Locate the cell with the specified text and output its (X, Y) center coordinate. 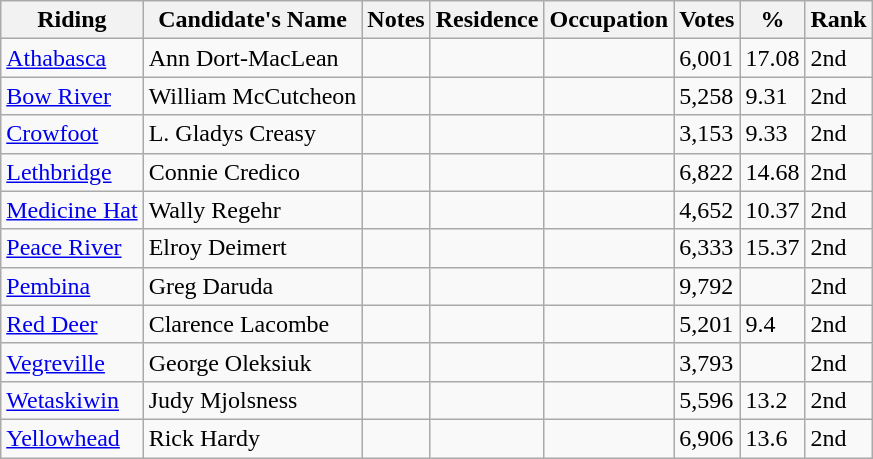
Bow River (72, 96)
6,906 (707, 438)
Judy Mjolsness (252, 400)
Votes (707, 20)
% (772, 20)
Red Deer (72, 324)
Connie Credico (252, 172)
Crowfoot (72, 134)
5,258 (707, 96)
13.6 (772, 438)
George Oleksiuk (252, 362)
William McCutcheon (252, 96)
17.08 (772, 58)
Riding (72, 20)
Vegreville (72, 362)
9.4 (772, 324)
6,822 (707, 172)
14.68 (772, 172)
L. Gladys Creasy (252, 134)
4,652 (707, 210)
Lethbridge (72, 172)
6,001 (707, 58)
Greg Daruda (252, 286)
Rank (838, 20)
10.37 (772, 210)
Wetaskiwin (72, 400)
6,333 (707, 248)
5,596 (707, 400)
Wally Regehr (252, 210)
Peace River (72, 248)
Yellowhead (72, 438)
9.31 (772, 96)
Clarence Lacombe (252, 324)
Athabasca (72, 58)
3,793 (707, 362)
Pembina (72, 286)
13.2 (772, 400)
Candidate's Name (252, 20)
Occupation (609, 20)
Residence (487, 20)
Ann Dort-MacLean (252, 58)
3,153 (707, 134)
9.33 (772, 134)
9,792 (707, 286)
5,201 (707, 324)
15.37 (772, 248)
Rick Hardy (252, 438)
Elroy Deimert (252, 248)
Notes (396, 20)
Medicine Hat (72, 210)
